Scan for the cell matching the given text and deliver its [x, y] coordinate at center. 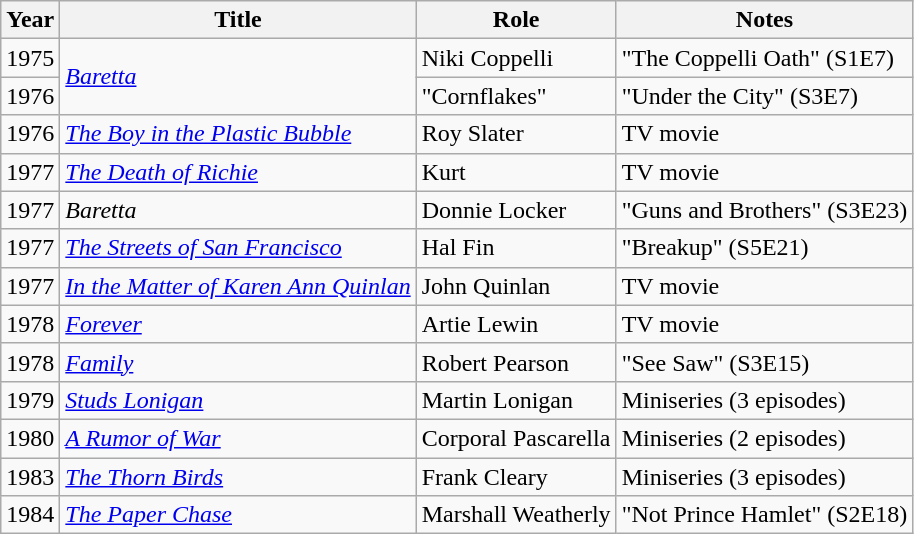
The Boy in the Plastic Bubble [238, 134]
A Rumor of War [238, 438]
The Thorn Birds [238, 477]
"Guns and Brothers" (S3E23) [764, 210]
The Streets of San Francisco [238, 248]
1983 [30, 477]
Corporal Pascarella [516, 438]
"Not Prince Hamlet" (S2E18) [764, 515]
Niki Coppelli [516, 58]
1980 [30, 438]
Roy Slater [516, 134]
1975 [30, 58]
Kurt [516, 172]
Hal Fin [516, 248]
Miniseries (2 episodes) [764, 438]
Year [30, 20]
"The Coppelli Oath" (S1E7) [764, 58]
"Breakup" (S5E21) [764, 248]
In the Matter of Karen Ann Quinlan [238, 286]
Forever [238, 324]
"See Saw" (S3E15) [764, 362]
"Under the City" (S3E7) [764, 96]
John Quinlan [516, 286]
1984 [30, 515]
Studs Lonigan [238, 400]
Donnie Locker [516, 210]
1979 [30, 400]
"Cornflakes" [516, 96]
Notes [764, 20]
Martin Lonigan [516, 400]
Family [238, 362]
Robert Pearson [516, 362]
Title [238, 20]
Frank Cleary [516, 477]
The Death of Richie [238, 172]
Role [516, 20]
The Paper Chase [238, 515]
Marshall Weatherly [516, 515]
Artie Lewin [516, 324]
